For the text-containing cell, return its midpoint in [X, Y] coordinate format. 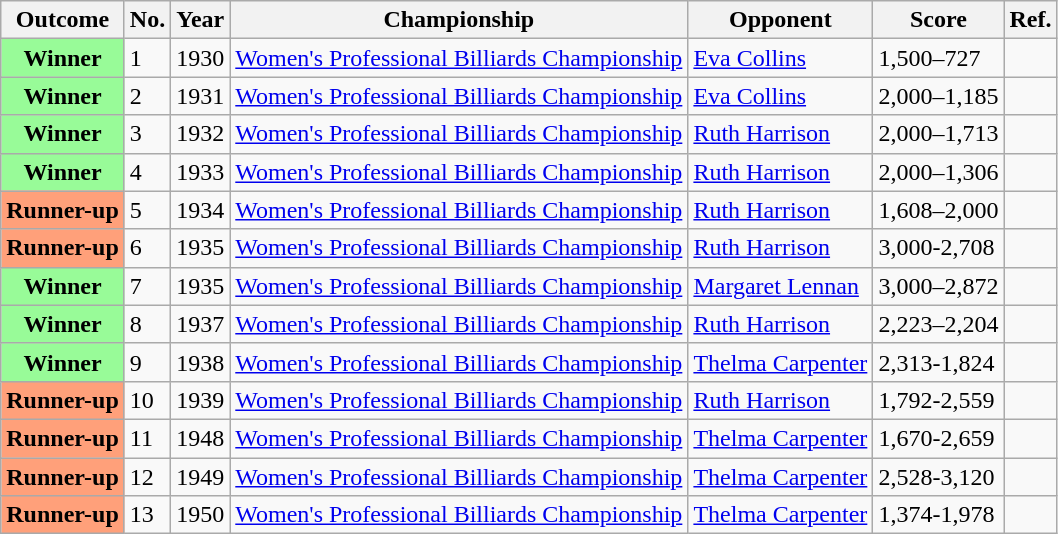
1932 [200, 134]
No. [147, 20]
2,528-3,120 [938, 477]
Score [938, 20]
2,000–1,306 [938, 172]
Year [200, 20]
13 [147, 515]
2 [147, 96]
7 [147, 286]
6 [147, 248]
1,792-2,559 [938, 400]
8 [147, 324]
1 [147, 58]
1,374-1,978 [938, 515]
1,500–727 [938, 58]
2,000–1,713 [938, 134]
Ref. [1030, 20]
12 [147, 477]
10 [147, 400]
3,000–2,872 [938, 286]
5 [147, 210]
1931 [200, 96]
4 [147, 172]
1937 [200, 324]
2,000–1,185 [938, 96]
1950 [200, 515]
3 [147, 134]
Opponent [780, 20]
1,608–2,000 [938, 210]
9 [147, 362]
Outcome [63, 20]
11 [147, 438]
1949 [200, 477]
Margaret Lennan [780, 286]
1948 [200, 438]
1938 [200, 362]
1934 [200, 210]
2,223–2,204 [938, 324]
2,313-1,824 [938, 362]
1930 [200, 58]
Championship [459, 20]
3,000-2,708 [938, 248]
1939 [200, 400]
1,670-2,659 [938, 438]
1933 [200, 172]
